Scan for the cell matching the given text and deliver its (X, Y) coordinate at center. 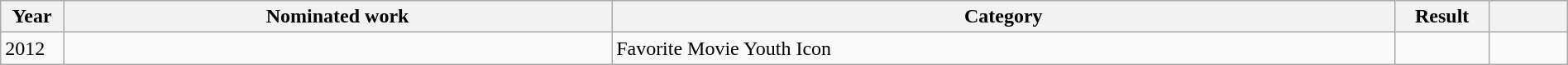
Category (1004, 17)
Favorite Movie Youth Icon (1004, 48)
Nominated work (337, 17)
Result (1442, 17)
Year (32, 17)
2012 (32, 48)
